Pinpoint the cell where the given text exists, returning its [x, y] midpoint coordinate. 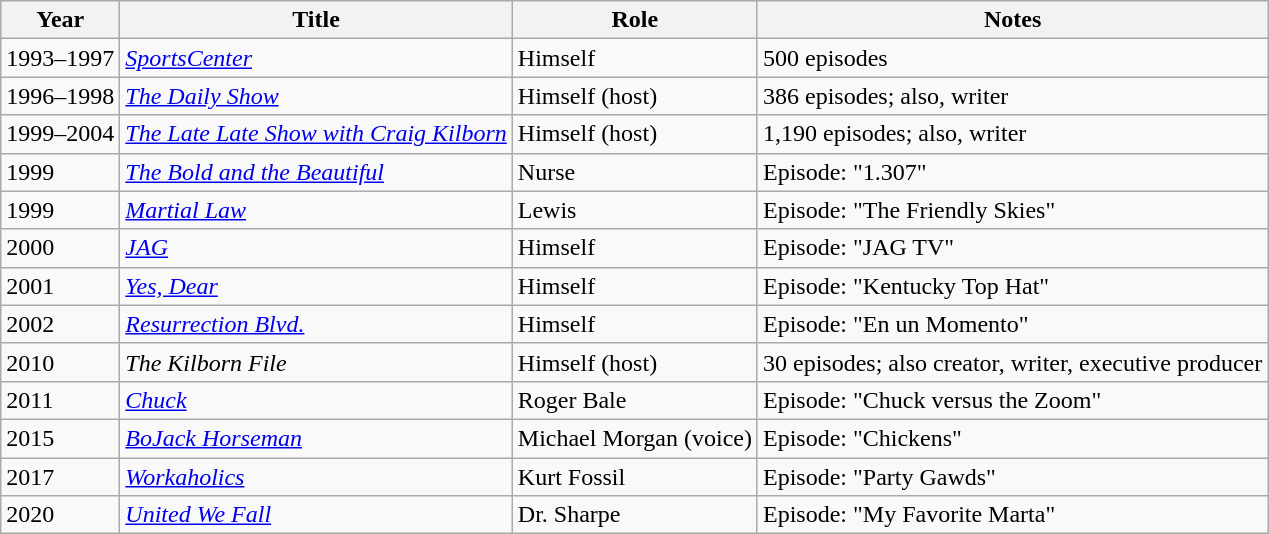
2010 [60, 362]
Episode: "1.307" [1012, 172]
2000 [60, 248]
Martial Law [316, 210]
1993–1997 [60, 58]
Episode: "Kentucky Top Hat" [1012, 286]
Episode: "My Favorite Marta" [1012, 515]
The Kilborn File [316, 362]
The Late Late Show with Craig Kilborn [316, 134]
BoJack Horseman [316, 438]
1999–2004 [60, 134]
Episode: "The Friendly Skies" [1012, 210]
1,190 episodes; also, writer [1012, 134]
2002 [60, 324]
1996–1998 [60, 96]
Yes, Dear [316, 286]
Episode: "Chickens" [1012, 438]
Kurt Fossil [634, 477]
Episode: "JAG TV" [1012, 248]
Role [634, 20]
The Daily Show [316, 96]
Title [316, 20]
JAG [316, 248]
Roger Bale [634, 400]
Lewis [634, 210]
Episode: "En un Momento" [1012, 324]
2011 [60, 400]
Resurrection Blvd. [316, 324]
United We Fall [316, 515]
Year [60, 20]
Nurse [634, 172]
30 episodes; also creator, writer, executive producer [1012, 362]
Episode: "Party Gawds" [1012, 477]
2017 [60, 477]
500 episodes [1012, 58]
Workaholics [316, 477]
2015 [60, 438]
The Bold and the Beautiful [316, 172]
Michael Morgan (voice) [634, 438]
386 episodes; also, writer [1012, 96]
Dr. Sharpe [634, 515]
Notes [1012, 20]
Chuck [316, 400]
2001 [60, 286]
SportsCenter [316, 58]
2020 [60, 515]
Episode: "Chuck versus the Zoom" [1012, 400]
